Locate the cell with the specified text and output its (X, Y) center coordinate. 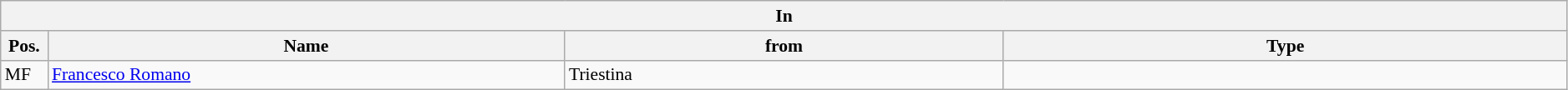
Type (1285, 46)
Francesco Romano (306, 75)
MF (24, 75)
In (784, 16)
Pos. (24, 46)
Name (306, 46)
from (784, 46)
Triestina (784, 75)
